Detect which cell encompasses the target text, then output its [x, y] center coordinate. 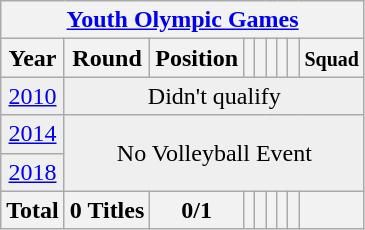
Total [33, 210]
Round [107, 58]
Position [197, 58]
0 Titles [107, 210]
2014 [33, 134]
Youth Olympic Games [183, 20]
2018 [33, 172]
2010 [33, 96]
Squad [332, 58]
Didn't qualify [214, 96]
0/1 [197, 210]
No Volleyball Event [214, 153]
Year [33, 58]
